For the text-containing cell, return its midpoint in [X, Y] coordinate format. 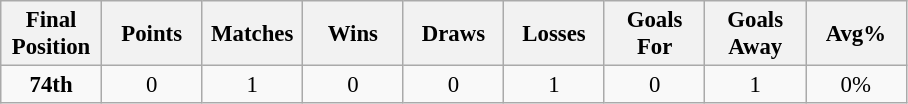
Goals For [654, 34]
0% [856, 85]
Avg% [856, 34]
Losses [554, 34]
Final Position [52, 34]
Wins [354, 34]
Matches [252, 34]
Points [152, 34]
74th [52, 85]
Goals Away [756, 34]
Draws [454, 34]
